Search for the cell housing the specified text and yield its [x, y] center coordinate. 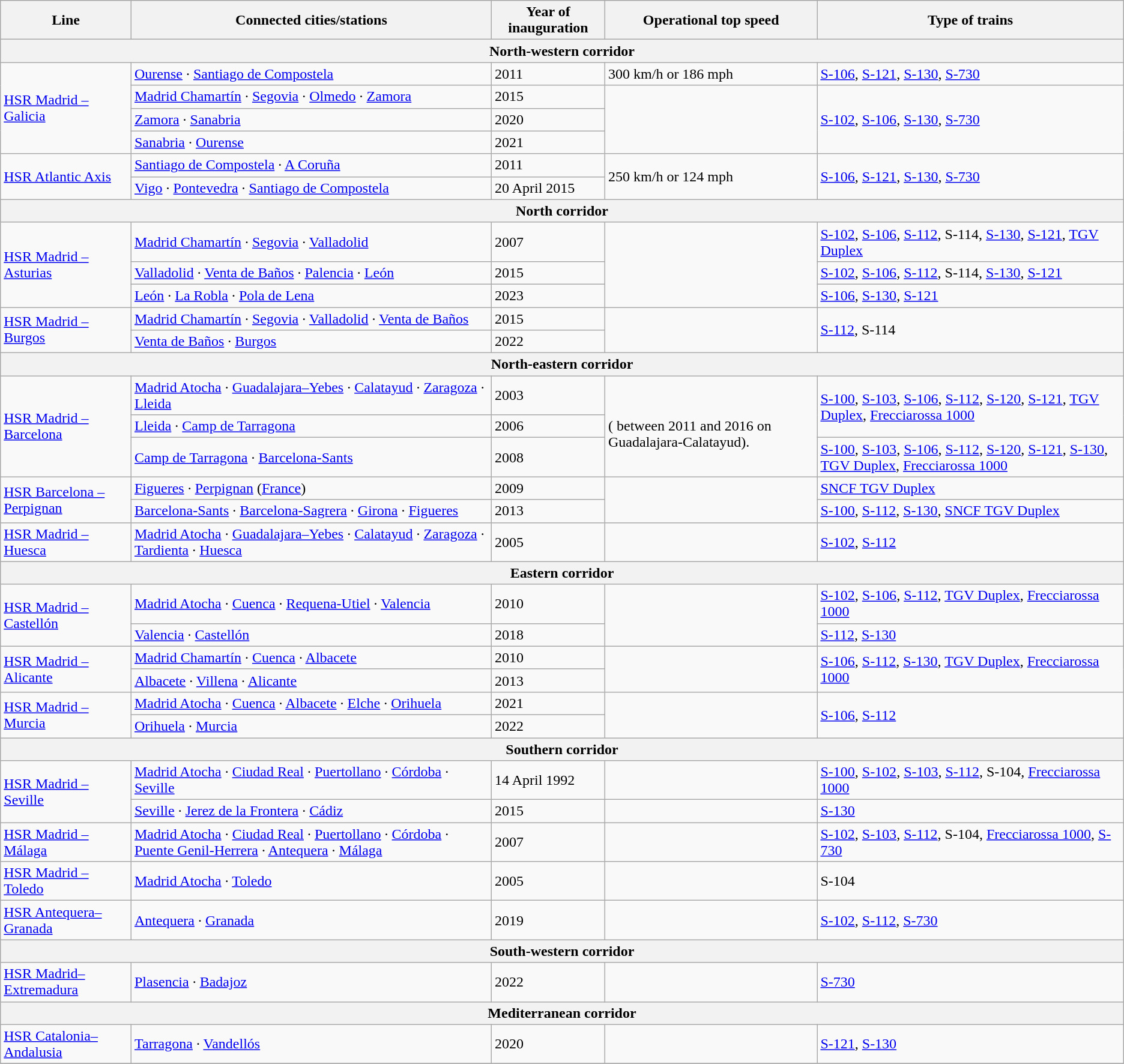
S-121, S-130 [970, 1044]
S-102, S-106, S-112, S-114, S-130, S-121, TGV Duplex [970, 241]
HSR Madrid – Galicia [66, 108]
Figueres · Perpignan (France) [311, 488]
Southern corridor [562, 749]
Ourense · Santiago de Compostela [311, 74]
S-730 [970, 982]
Madrid Chamartín · Segovia · Valladolid · Venta de Baños [311, 319]
S-106, S-130, S-121 [970, 295]
HSR Atlantic Axis [66, 177]
Barcelona-Sants · Barcelona-Sagrera · Girona · Figueres [311, 511]
HSR Madrid – Asturias [66, 264]
Plasencia · Badajoz [311, 982]
Antequera · Granada [311, 920]
Madrid Chamartín · Cuenca · Albacete [311, 657]
S-100, S-103, S-106, S-112, S-120, S-121, TGV Duplex, Frecciarossa 1000 [970, 407]
S-112, S-114 [970, 330]
S-106, S-112 [970, 715]
Madrid Atocha · Guadalajara–Yebes · Calatayud · Zaragoza · Tardienta · Huesca [311, 542]
Madrid Atocha · Ciudad Real · Puertollano · Córdoba · Seville [311, 781]
Vigo · Pontevedra · Santiago de Compostela [311, 188]
Valencia · Castellón [311, 635]
HSR Catalonia–Andalusia [66, 1044]
Operational top speed [711, 20]
( between 2011 and 2016 on Guadalajara-Calatayud). [711, 426]
HSR Madrid – Toledo [66, 881]
HSR Madrid–Extremadura [66, 982]
2019 [548, 920]
2023 [548, 295]
North-western corridor [562, 51]
HSR Madrid – Huesca [66, 542]
Mediterranean corridor [562, 1013]
Sanabria · Ourense [311, 142]
HSR Madrid – Alicante [66, 669]
S-100, S-103, S-106, S-112, S-120, S-121, S-130, TGV Duplex, Frecciarossa 1000 [970, 458]
Tarragona · Vandellós [311, 1044]
Year of inauguration [548, 20]
Orihuela · Murcia [311, 726]
Madrid Atocha · Ciudad Real · Puertollano · Córdoba · Puente Genil-Herrera · Antequera · Málaga [311, 842]
HSR Antequera–Granada [66, 920]
20 April 2015 [548, 188]
Eastern corridor [562, 573]
Madrid Atocha · Cuenca · Requena-Utiel · Valencia [311, 604]
Connected cities/stations [311, 20]
Madrid Atocha · Guadalajara–Yebes · Calatayud · Zaragoza · Lleida [311, 395]
León · La Robla · Pola de Lena [311, 295]
Type of trains [970, 20]
S-102, S-106, S-112, S-114, S-130, S-121 [970, 273]
HSR Madrid – Murcia [66, 715]
South-western corridor [562, 951]
Seville · Jerez de la Frontera · Cádiz [311, 811]
Venta de Baños · Burgos [311, 342]
2018 [548, 635]
Albacete · Villena · Alicante [311, 680]
Valladolid · Venta de Baños · Palencia · León [311, 273]
300 km/h or 186 mph [711, 74]
HSR Barcelona – Perpignan [66, 500]
North corridor [562, 211]
Madrid Chamartín · Segovia · Valladolid [311, 241]
Camp de Tarragona · Barcelona-Sants [311, 458]
Madrid Atocha · Toledo [311, 881]
SNCF TGV Duplex [970, 488]
2003 [548, 395]
Madrid Chamartín · Segovia · Olmedo · Zamora [311, 97]
HSR Madrid – Málaga [66, 842]
14 April 1992 [548, 781]
250 km/h or 124 mph [711, 177]
2009 [548, 488]
2008 [548, 458]
HSR Madrid – Seville [66, 791]
S-130 [970, 811]
S-112, S-130 [970, 635]
S-102, S-106, S-112, TGV Duplex, Frecciarossa 1000 [970, 604]
S-102, S-106, S-130, S-730 [970, 119]
Zamora · Sanabria [311, 119]
2006 [548, 426]
Santiago de Compostela · A Coruña [311, 165]
HSR Madrid – Burgos [66, 330]
HSR Madrid – Barcelona [66, 426]
S-100, S-102, S-103, S-112, S-104, Frecciarossa 1000 [970, 781]
S-102, S-112 [970, 542]
S-106, S-112, S-130, TGV Duplex, Frecciarossa 1000 [970, 669]
HSR Madrid – Castellón [66, 615]
S-100, S-112, S-130, SNCF TGV Duplex [970, 511]
Lleida · Camp de Tarragona [311, 426]
Line [66, 20]
S-102, S-112, S-730 [970, 920]
North-eastern corridor [562, 364]
S-104 [970, 881]
S-102, S-103, S-112, S-104, Frecciarossa 1000, S-730 [970, 842]
Madrid Atocha · Cuenca · Albacete · Elche · Orihuela [311, 703]
